Pinpoint the cell where the given text exists, returning its [X, Y] midpoint coordinate. 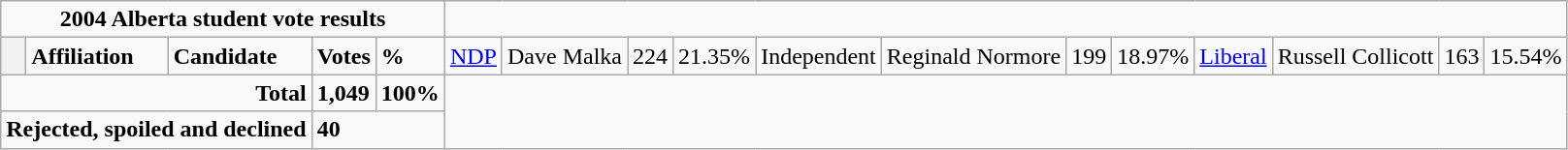
Rejected, spoiled and declined [156, 130]
15.54% [1525, 56]
40 [378, 130]
1,049 [343, 93]
Total [156, 93]
163 [1461, 56]
% [409, 56]
Affiliation [97, 56]
21.35% [714, 56]
2004 Alberta student vote results [223, 19]
100% [409, 93]
199 [1089, 56]
Russell Collicott [1356, 56]
Votes [343, 56]
Liberal [1233, 56]
Independent [819, 56]
224 [650, 56]
NDP [474, 56]
Candidate [240, 56]
18.97% [1153, 56]
Dave Malka [565, 56]
Reginald Normore [973, 56]
